Output the [X, Y] coordinate of the center of the cell containing the given text.  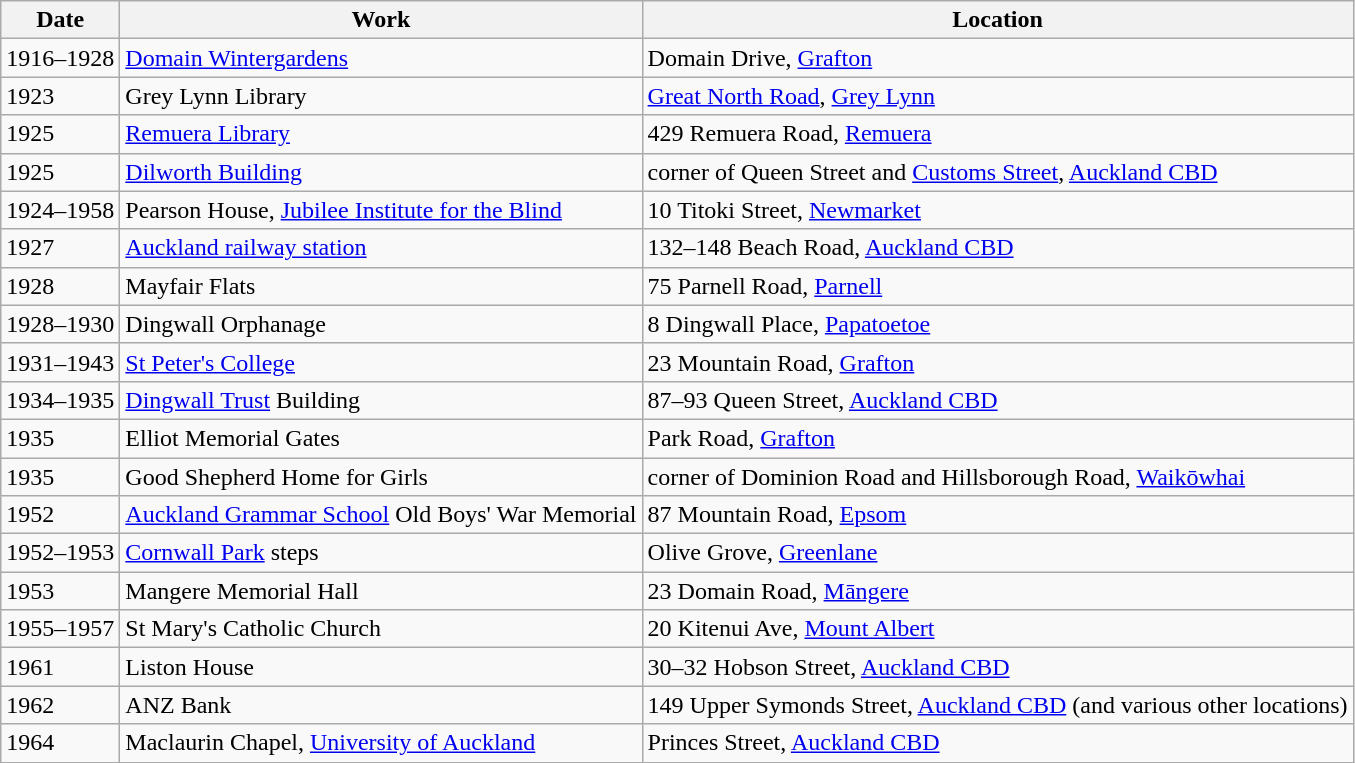
10 Titoki Street, Newmarket [998, 210]
1923 [60, 96]
Dingwall Trust Building [381, 400]
87 Mountain Road, Epsom [998, 515]
Domain Drive, Grafton [998, 58]
Date [60, 20]
Dingwall Orphanage [381, 324]
1928 [60, 286]
Princes Street, Auckland CBD [998, 743]
Mayfair Flats [381, 286]
1955–1957 [60, 629]
Mangere Memorial Hall [381, 591]
Liston House [381, 667]
1934–1935 [60, 400]
132–148 Beach Road, Auckland CBD [998, 248]
Park Road, Grafton [998, 438]
corner of Dominion Road and Hillsborough Road, Waikōwhai [998, 477]
Auckland Grammar School Old Boys' War Memorial [381, 515]
Great North Road, Grey Lynn [998, 96]
Pearson House, Jubilee Institute for the Blind [381, 210]
Remuera Library [381, 134]
23 Mountain Road, Grafton [998, 362]
30–32 Hobson Street, Auckland CBD [998, 667]
1961 [60, 667]
8 Dingwall Place, Papatoetoe [998, 324]
1924–1958 [60, 210]
1952–1953 [60, 553]
1928–1930 [60, 324]
Work [381, 20]
149 Upper Symonds Street, Auckland CBD (and various other locations) [998, 705]
Dilworth Building [381, 172]
Good Shepherd Home for Girls [381, 477]
1953 [60, 591]
St Peter's College [381, 362]
Cornwall Park steps [381, 553]
Elliot Memorial Gates [381, 438]
St Mary's Catholic Church [381, 629]
ANZ Bank [381, 705]
20 Kitenui Ave, Mount Albert [998, 629]
1927 [60, 248]
Grey Lynn Library [381, 96]
1916–1928 [60, 58]
Domain Wintergardens [381, 58]
Olive Grove, Greenlane [998, 553]
Auckland railway station [381, 248]
75 Parnell Road, Parnell [998, 286]
87–93 Queen Street, Auckland CBD [998, 400]
corner of Queen Street and Customs Street, Auckland CBD [998, 172]
Maclaurin Chapel, University of Auckland [381, 743]
1931–1943 [60, 362]
1952 [60, 515]
429 Remuera Road, Remuera [998, 134]
1962 [60, 705]
Location [998, 20]
23 Domain Road, Māngere [998, 591]
1964 [60, 743]
